Detect which cell encompasses the target text, then output its [x, y] center coordinate. 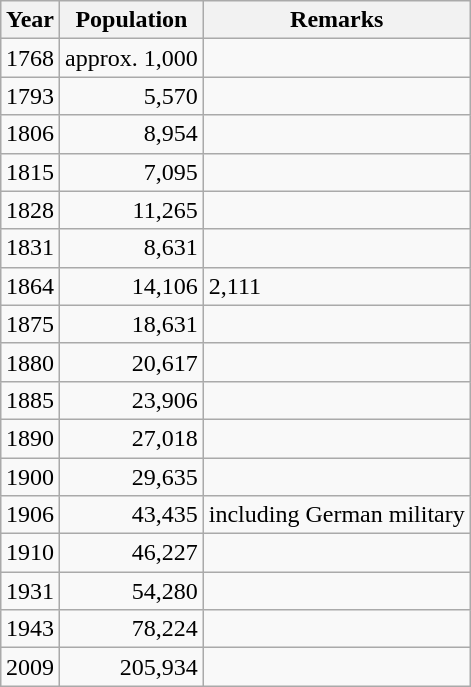
20,617 [132, 362]
1880 [30, 362]
7,095 [132, 172]
1943 [30, 629]
23,906 [132, 400]
29,635 [132, 477]
18,631 [132, 324]
1875 [30, 324]
1806 [30, 134]
54,280 [132, 591]
1906 [30, 515]
1890 [30, 438]
1828 [30, 210]
1793 [30, 96]
1864 [30, 286]
1900 [30, 477]
1931 [30, 591]
14,106 [132, 286]
Remarks [336, 20]
1815 [30, 172]
including German military [336, 515]
43,435 [132, 515]
27,018 [132, 438]
1831 [30, 248]
1768 [30, 58]
1885 [30, 400]
8,954 [132, 134]
Year [30, 20]
11,265 [132, 210]
1910 [30, 553]
205,934 [132, 667]
approx. 1,000 [132, 58]
2009 [30, 667]
Population [132, 20]
5,570 [132, 96]
8,631 [132, 248]
46,227 [132, 553]
78,224 [132, 629]
2,111 [336, 286]
